Search for the cell housing the specified text and yield its (x, y) center coordinate. 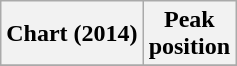
Peakposition (189, 34)
Chart (2014) (72, 34)
